Locate the cell with the specified text and output its [X, Y] center coordinate. 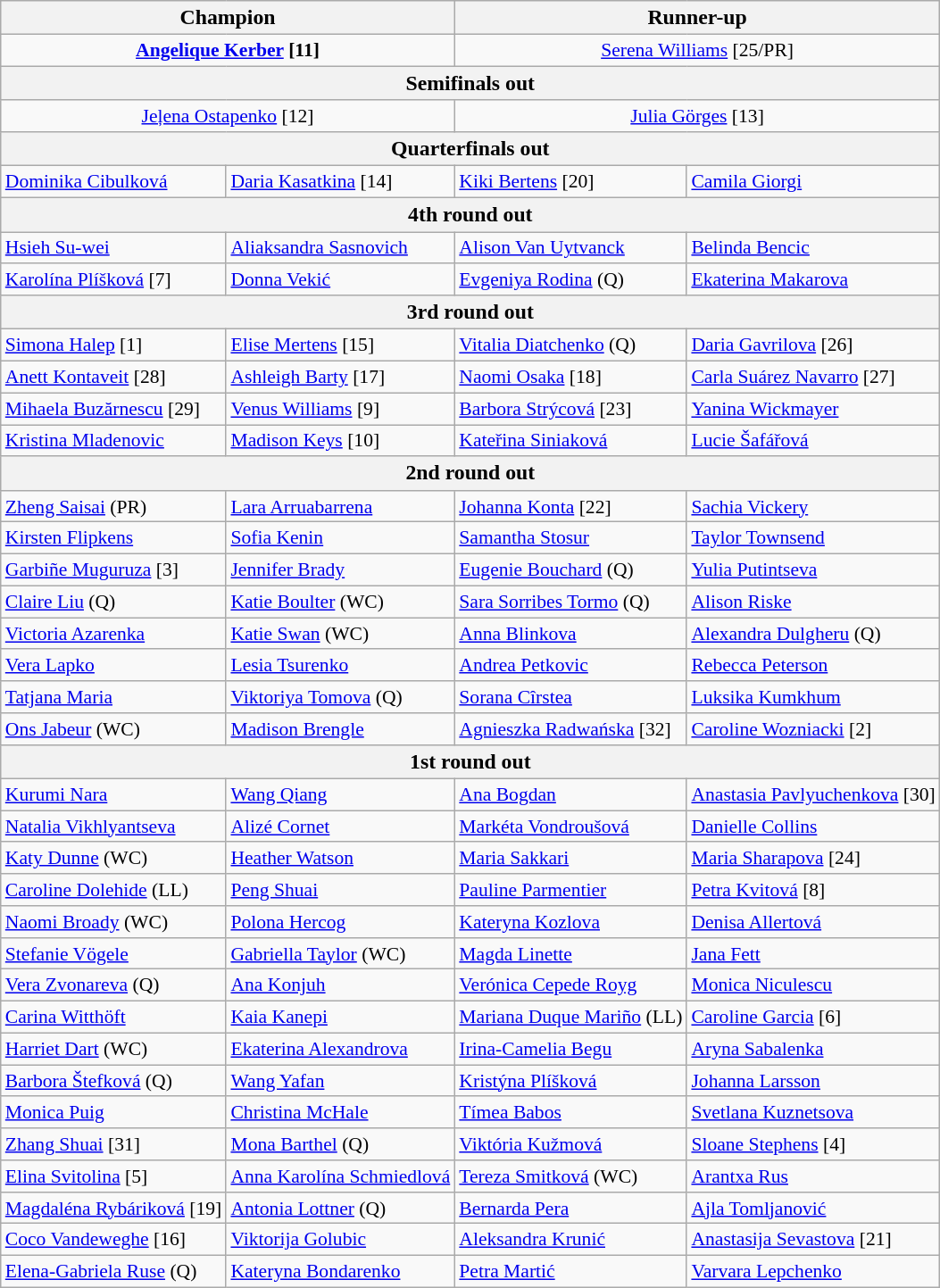
Garbiñe Muguruza [3] [114, 570]
Champion [229, 18]
Harriet Dart (WC) [114, 1050]
Verónica Cepede Royg [570, 985]
Gabriella Taylor (WC) [340, 954]
Polona Hercog [340, 922]
Tímea Babos [570, 1113]
Vera Lapko [114, 666]
Katy Dunne (WC) [114, 859]
Barbora Štefková (Q) [114, 1081]
Johanna Larsson [813, 1081]
Natalia Vikhlyantseva [114, 827]
Tereza Smitková (WC) [570, 1176]
Caroline Garcia [6] [813, 1018]
Ana Bogdan [570, 795]
Vitalia Diatchenko (Q) [570, 345]
Daria Kasatkina [14] [340, 182]
Jeļena Ostapenko [12] [229, 117]
Kurumi Nara [114, 795]
Magda Linette [570, 954]
Anna Karolína Schmiedlová [340, 1176]
Kateryna Bondarenko [340, 1272]
Ekaterina Alexandrova [340, 1050]
Luksika Kumkhum [813, 697]
Ajla Tomljanović [813, 1209]
Arantxa Rus [813, 1176]
Aryna Sabalenka [813, 1050]
Johanna Konta [22] [570, 507]
Elise Mertens [15] [340, 345]
Bernarda Pera [570, 1209]
Anna Blinkova [570, 634]
Anastasia Pavlyuchenkova [30] [813, 795]
Pauline Parmentier [570, 890]
Maria Sakkari [570, 859]
Denisa Allertová [813, 922]
Anastasija Sevastova [21] [813, 1240]
Angelique Kerber [11] [229, 51]
3rd round out [470, 312]
Elina Svitolina [5] [114, 1176]
Magdaléna Rybáriková [19] [114, 1209]
Quarterfinals out [470, 149]
Kristina Mladenovic [114, 441]
Lesia Tsurenko [340, 666]
Barbora Strýcová [23] [570, 409]
Evgeniya Rodina (Q) [570, 280]
Kirsten Flipkens [114, 538]
Rebecca Peterson [813, 666]
1st round out [470, 762]
Elena-Gabriela Ruse (Q) [114, 1272]
4th round out [470, 215]
Sara Sorribes Tormo (Q) [570, 602]
Simona Halep [1] [114, 345]
Ana Konjuh [340, 985]
Viktorija Golubic [340, 1240]
Lucie Šafářová [813, 441]
Markéta Vondroušová [570, 827]
Petra Martić [570, 1272]
Alison Riske [813, 602]
Yulia Putintseva [813, 570]
Petra Kvitová [8] [813, 890]
Aliaksandra Sasnovich [340, 248]
Sofia Kenin [340, 538]
Carina Witthöft [114, 1018]
Danielle Collins [813, 827]
Antonia Lottner (Q) [340, 1209]
Donna Vekić [340, 280]
Irina-Camelia Begu [570, 1050]
Camila Giorgi [813, 182]
Naomi Broady (WC) [114, 922]
Naomi Osaka [18] [570, 378]
2nd round out [470, 474]
Kiki Bertens [20] [570, 182]
Semifinals out [470, 84]
Sloane Stephens [4] [813, 1144]
Alison Van Uytvanck [570, 248]
Caroline Dolehide (LL) [114, 890]
Kristýna Plíšková [570, 1081]
Eugenie Bouchard (Q) [570, 570]
Sachia Vickery [813, 507]
Jennifer Brady [340, 570]
Tatjana Maria [114, 697]
Victoria Azarenka [114, 634]
Julia Görges [13] [697, 117]
Hsieh Su-wei [114, 248]
Monica Puig [114, 1113]
Alizé Cornet [340, 827]
Zhang Shuai [31] [114, 1144]
Ons Jabeur (WC) [114, 729]
Varvara Lepchenko [813, 1272]
Stefanie Vögele [114, 954]
Daria Gavrilova [26] [813, 345]
Carla Suárez Navarro [27] [813, 378]
Taylor Townsend [813, 538]
Vera Zvonareva (Q) [114, 985]
Andrea Petkovic [570, 666]
Kateřina Siniaková [570, 441]
Anett Kontaveit [28] [114, 378]
Serena Williams [25/PR] [697, 51]
Mariana Duque Mariño (LL) [570, 1018]
Madison Brengle [340, 729]
Yanina Wickmayer [813, 409]
Christina McHale [340, 1113]
Ashleigh Barty [17] [340, 378]
Kateryna Kozlova [570, 922]
Jana Fett [813, 954]
Venus Williams [9] [340, 409]
Coco Vandeweghe [16] [114, 1240]
Alexandra Dulgheru (Q) [813, 634]
Mona Barthel (Q) [340, 1144]
Sorana Cîrstea [570, 697]
Wang Qiang [340, 795]
Kaia Kanepi [340, 1018]
Samantha Stosur [570, 538]
Viktoriya Tomova (Q) [340, 697]
Svetlana Kuznetsova [813, 1113]
Aleksandra Krunić [570, 1240]
Belinda Bencic [813, 248]
Madison Keys [10] [340, 441]
Heather Watson [340, 859]
Katie Boulter (WC) [340, 602]
Claire Liu (Q) [114, 602]
Mihaela Buzărnescu [29] [114, 409]
Lara Arruabarrena [340, 507]
Caroline Wozniacki [2] [813, 729]
Dominika Cibulková [114, 182]
Maria Sharapova [24] [813, 859]
Monica Niculescu [813, 985]
Katie Swan (WC) [340, 634]
Zheng Saisai (PR) [114, 507]
Wang Yafan [340, 1081]
Peng Shuai [340, 890]
Viktória Kužmová [570, 1144]
Ekaterina Makarova [813, 280]
Agnieszka Radwańska [32] [570, 729]
Runner-up [697, 18]
Karolína Plíšková [7] [114, 280]
